Return [X, Y] of the center of cell containing provided text 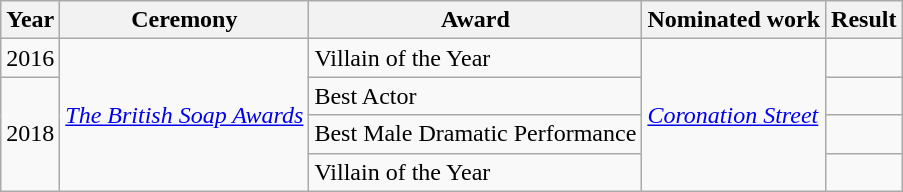
Year [30, 20]
2018 [30, 134]
Ceremony [184, 20]
Result [864, 20]
Nominated work [734, 20]
Coronation Street [734, 115]
2016 [30, 58]
The British Soap Awards [184, 115]
Best Male Dramatic Performance [476, 134]
Best Actor [476, 96]
Award [476, 20]
